Pinpoint the cell where the given text exists, returning its (x, y) midpoint coordinate. 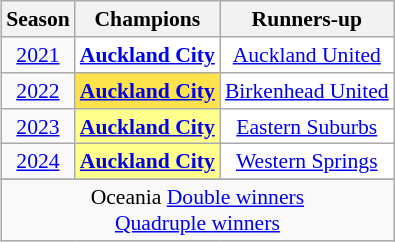
Birkenhead United (307, 91)
2021 (38, 55)
Champions (148, 19)
2023 (38, 126)
2024 (38, 162)
Western Springs (307, 162)
2022 (38, 91)
Season (38, 19)
Eastern Suburbs (307, 126)
Auckland United (307, 55)
Oceania Double winners Quadruple winners (198, 210)
Runners-up (307, 19)
